Pinpoint the cell where the given text exists, returning its [X, Y] midpoint coordinate. 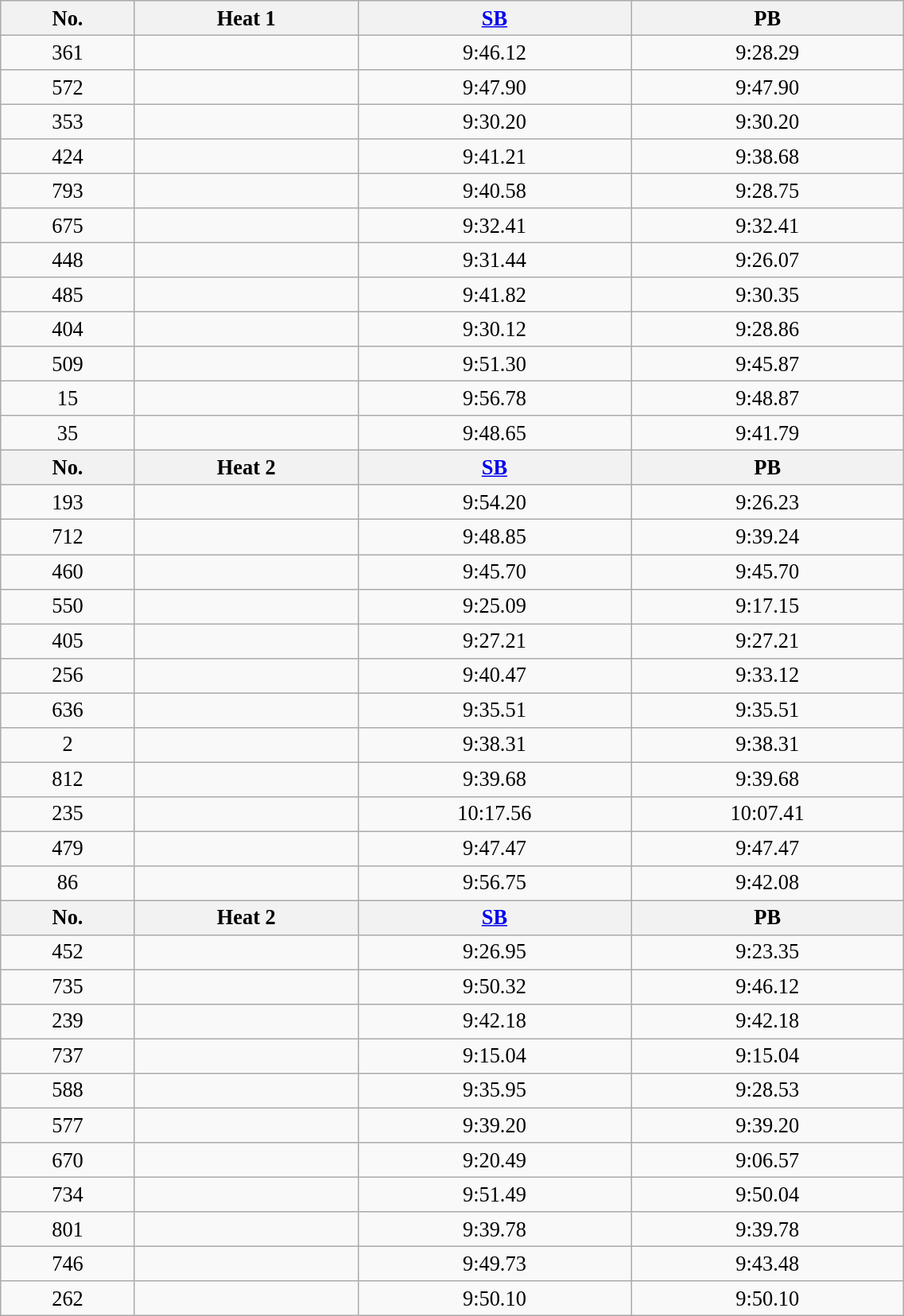
9:48.85 [495, 537]
239 [68, 1021]
9:50.04 [768, 1194]
9:28.75 [768, 191]
9:50.32 [495, 987]
15 [68, 398]
10:07.41 [768, 814]
509 [68, 364]
479 [68, 848]
262 [68, 1299]
577 [68, 1125]
9:26.07 [768, 260]
424 [68, 157]
9:23.35 [768, 952]
9:26.95 [495, 952]
812 [68, 779]
9:51.30 [495, 364]
9:56.75 [495, 883]
675 [68, 226]
193 [68, 502]
9:42.08 [768, 883]
734 [68, 1194]
793 [68, 191]
9:17.15 [768, 606]
9:41.79 [768, 433]
448 [68, 260]
Heat 1 [246, 17]
9:56.78 [495, 398]
361 [68, 52]
9:31.44 [495, 260]
9:40.58 [495, 191]
9:30.35 [768, 295]
2 [68, 745]
9:43.48 [768, 1264]
572 [68, 87]
405 [68, 641]
9:48.87 [768, 398]
9:28.29 [768, 52]
9:51.49 [495, 1194]
9:40.47 [495, 675]
670 [68, 1159]
588 [68, 1090]
801 [68, 1229]
256 [68, 675]
9:41.21 [495, 157]
9:30.12 [495, 329]
636 [68, 710]
9:38.68 [768, 157]
9:26.23 [768, 502]
10:17.56 [495, 814]
9:20.49 [495, 1159]
9:48.65 [495, 433]
460 [68, 571]
452 [68, 952]
9:28.53 [768, 1090]
9:35.95 [495, 1090]
9:49.73 [495, 1264]
712 [68, 537]
9:45.87 [768, 364]
737 [68, 1056]
9:54.20 [495, 502]
9:25.09 [495, 606]
735 [68, 987]
9:33.12 [768, 675]
404 [68, 329]
746 [68, 1264]
235 [68, 814]
35 [68, 433]
9:41.82 [495, 295]
9:28.86 [768, 329]
9:06.57 [768, 1159]
86 [68, 883]
550 [68, 606]
9:39.24 [768, 537]
353 [68, 122]
485 [68, 295]
